Identify which cell holds the provided text, then report its [X, Y] central coordinate. 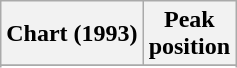
Chart (1993) [72, 34]
Peakposition [189, 34]
